Detect which cell encompasses the target text, then output its [x, y] center coordinate. 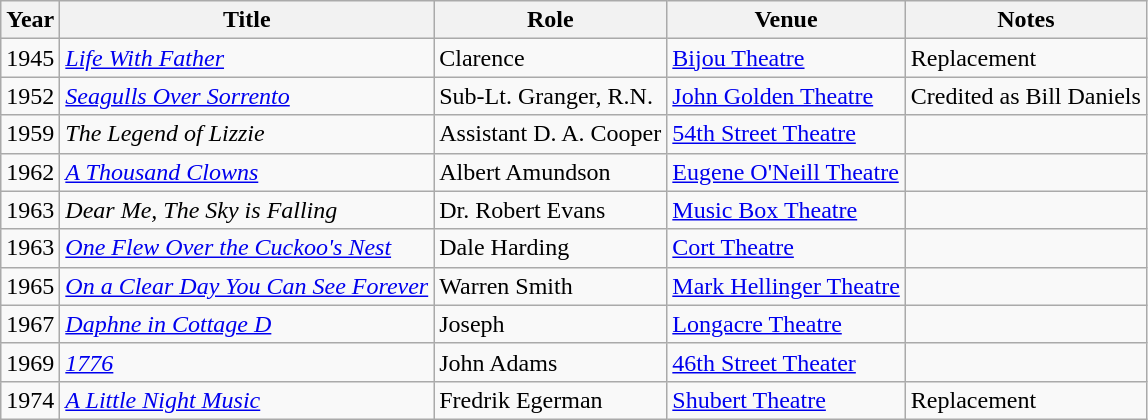
Sub-Lt. Granger, R.N. [550, 96]
1952 [30, 96]
54th Street Theatre [786, 134]
Assistant D. A. Cooper [550, 134]
1962 [30, 172]
Fredrik Egerman [550, 400]
Joseph [550, 324]
Dear Me, The Sky is Falling [247, 210]
Cort Theatre [786, 248]
1945 [30, 58]
Clarence [550, 58]
Credited as Bill Daniels [1026, 96]
1965 [30, 286]
Role [550, 20]
Venue [786, 20]
Year [30, 20]
Life With Father [247, 58]
Eugene O'Neill Theatre [786, 172]
46th Street Theater [786, 362]
The Legend of Lizzie [247, 134]
Dr. Robert Evans [550, 210]
Albert Amundson [550, 172]
Title [247, 20]
John Golden Theatre [786, 96]
Dale Harding [550, 248]
1974 [30, 400]
Daphne in Cottage D [247, 324]
1776 [247, 362]
1959 [30, 134]
Mark Hellinger Theatre [786, 286]
One Flew Over the Cuckoo's Nest [247, 248]
Longacre Theatre [786, 324]
A Little Night Music [247, 400]
1969 [30, 362]
Warren Smith [550, 286]
Bijou Theatre [786, 58]
A Thousand Clowns [247, 172]
Music Box Theatre [786, 210]
Notes [1026, 20]
John Adams [550, 362]
On a Clear Day You Can See Forever [247, 286]
Seagulls Over Sorrento [247, 96]
1967 [30, 324]
Shubert Theatre [786, 400]
